Search for the cell housing the specified text and yield its (x, y) center coordinate. 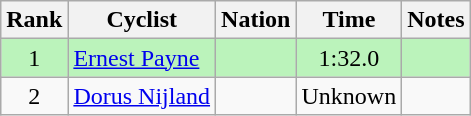
Dorus Nijland (142, 96)
Unknown (349, 96)
Ernest Payne (142, 58)
Notes (436, 20)
Time (349, 20)
1 (34, 58)
Rank (34, 20)
Cyclist (142, 20)
1:32.0 (349, 58)
2 (34, 96)
Nation (256, 20)
